From the cell containing the given text, extract its center point as (X, Y) coordinate. 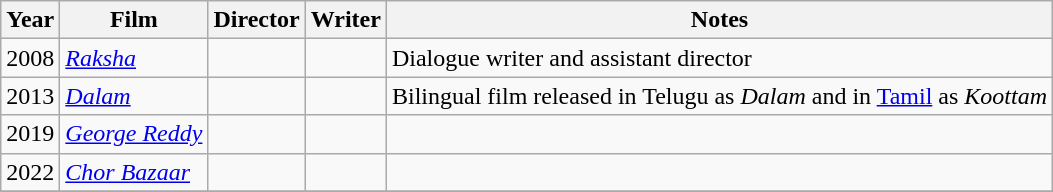
Dalam (134, 96)
2019 (30, 134)
Notes (719, 20)
George Reddy (134, 134)
Raksha (134, 58)
Dialogue writer and assistant director (719, 58)
2013 (30, 96)
Chor Bazaar (134, 172)
Writer (346, 20)
2022 (30, 172)
Film (134, 20)
Director (256, 20)
Bilingual film released in Telugu as Dalam and in Tamil as Koottam (719, 96)
2008 (30, 58)
Year (30, 20)
